Determine the (X, Y) coordinate at the center of the cell enclosing the given text.  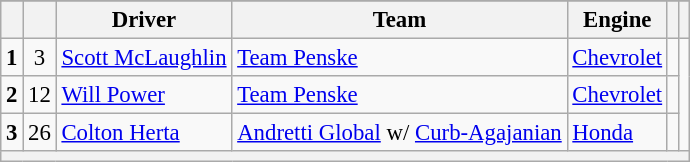
Andretti Global w/ Curb-Agajanian (400, 133)
12 (40, 95)
2 (12, 95)
1 (12, 58)
Will Power (144, 95)
Honda (617, 133)
Team (400, 20)
Engine (617, 20)
26 (40, 133)
Scott McLaughlin (144, 58)
Colton Herta (144, 133)
Driver (144, 20)
